Return the [X, Y] coordinate for the center point of the cell that contains the specified text.  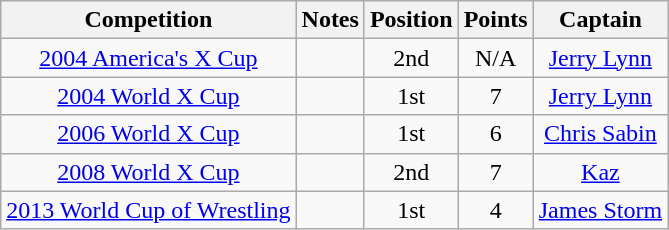
2008 World X Cup [148, 172]
2004 America's X Cup [148, 58]
2004 World X Cup [148, 96]
Chris Sabin [600, 134]
Captain [600, 20]
2013 World Cup of Wrestling [148, 210]
James Storm [600, 210]
Notes [330, 20]
Kaz [600, 172]
Points [496, 20]
N/A [496, 58]
Position [411, 20]
4 [496, 210]
6 [496, 134]
Competition [148, 20]
2006 World X Cup [148, 134]
